Scan for the cell matching the given text and deliver its (X, Y) coordinate at center. 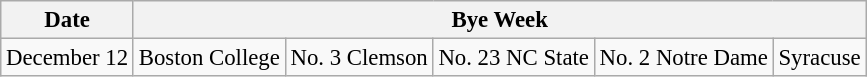
December 12 (68, 58)
Date (68, 20)
Syracuse (820, 58)
No. 3 Clemson (359, 58)
No. 2 Notre Dame (684, 58)
No. 23 NC State (514, 58)
Boston College (209, 58)
Bye Week (500, 20)
